Pinpoint the cell where the given text exists, returning its [X, Y] midpoint coordinate. 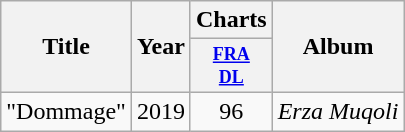
Title [66, 47]
"Dommage" [66, 111]
Charts [231, 20]
Year [160, 47]
FRADL [231, 66]
2019 [160, 111]
Erza Muqoli [338, 111]
96 [231, 111]
Album [338, 47]
